Find where the given text appears and provide that cell's center as [X, Y] coordinate. 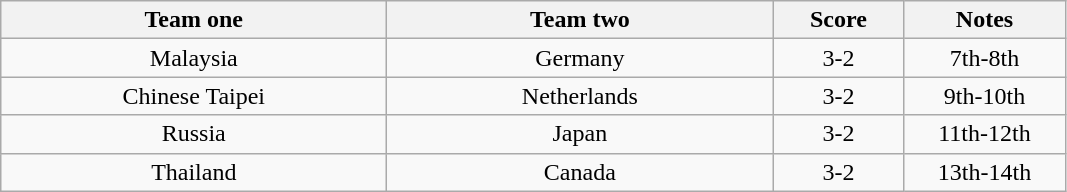
13th-14th [984, 172]
Netherlands [580, 96]
Germany [580, 58]
Russia [194, 134]
7th-8th [984, 58]
Team two [580, 20]
Score [838, 20]
Canada [580, 172]
Japan [580, 134]
9th-10th [984, 96]
Thailand [194, 172]
Malaysia [194, 58]
Chinese Taipei [194, 96]
11th-12th [984, 134]
Team one [194, 20]
Notes [984, 20]
